Return (x, y) of the center of cell containing provided text 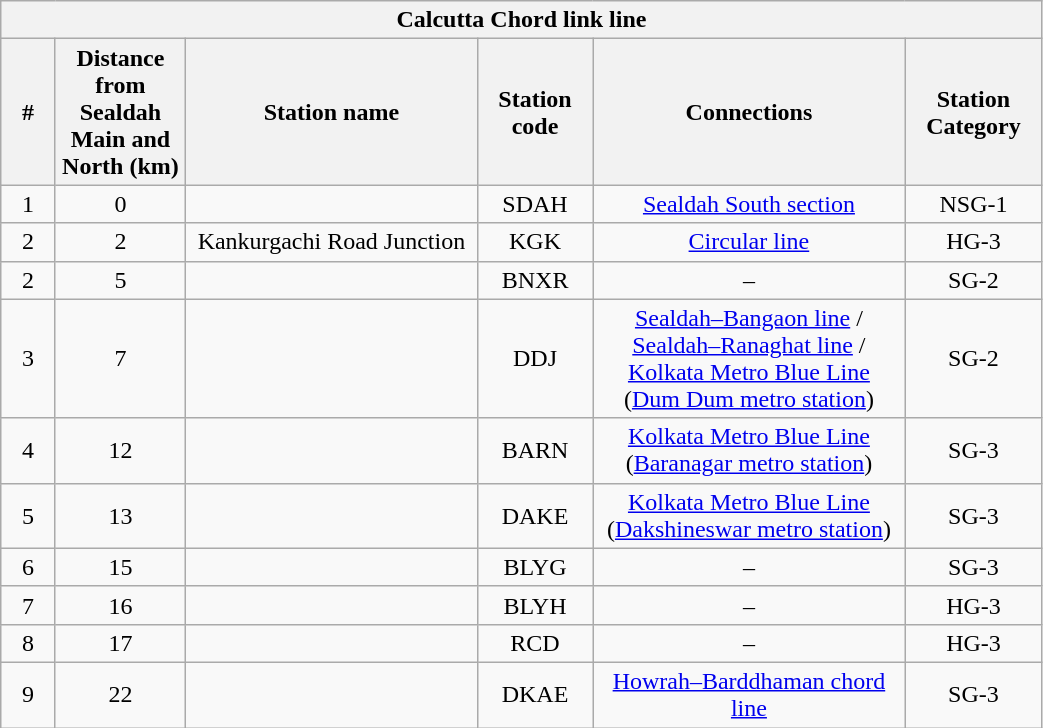
8 (28, 643)
22 (120, 694)
BLYH (535, 605)
9 (28, 694)
12 (120, 450)
Sealdah–Bangaon line / Sealdah–Ranaghat line / Kolkata Metro Blue Line (Dum Dum metro station) (749, 358)
DKAE (535, 694)
4 (28, 450)
Kankurgachi Road Junction (332, 242)
1 (28, 204)
16 (120, 605)
DAKE (535, 516)
Distance from Sealdah Main and North (km) (120, 112)
BARN (535, 450)
Station code (535, 112)
DDJ (535, 358)
KGK (535, 242)
Sealdah South section (749, 204)
RCD (535, 643)
# (28, 112)
Connections (749, 112)
Station name (332, 112)
SDAH (535, 204)
Kolkata Metro Blue Line (Dakshineswar metro station) (749, 516)
BLYG (535, 567)
Kolkata Metro Blue Line (Baranagar metro station) (749, 450)
6 (28, 567)
3 (28, 358)
Station Category (974, 112)
13 (120, 516)
0 (120, 204)
BNXR (535, 280)
15 (120, 567)
Calcutta Chord link line (522, 20)
17 (120, 643)
NSG-1 (974, 204)
Circular line (749, 242)
Howrah–Barddhaman chord line (749, 694)
